Pinpoint the cell where the given text exists, returning its (X, Y) midpoint coordinate. 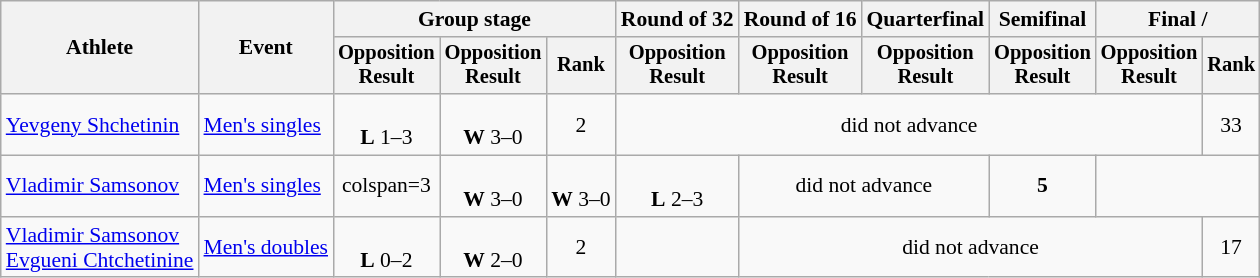
Athlete (100, 48)
W 2–0 (494, 248)
33 (1231, 124)
L 0–2 (386, 248)
Quarterfinal (925, 19)
Group stage (474, 19)
Round of 16 (800, 19)
colspan=3 (386, 186)
5 (1042, 186)
Final / (1178, 19)
L 1–3 (386, 124)
Round of 32 (678, 19)
Event (266, 48)
Yevgeny Shchetinin (100, 124)
Men's doubles (266, 248)
Semifinal (1042, 19)
L 2–3 (678, 186)
17 (1231, 248)
Vladimir SamsonovEvgueni Chtchetinine (100, 248)
Vladimir Samsonov (100, 186)
